For the text-containing cell, return its midpoint in [X, Y] coordinate format. 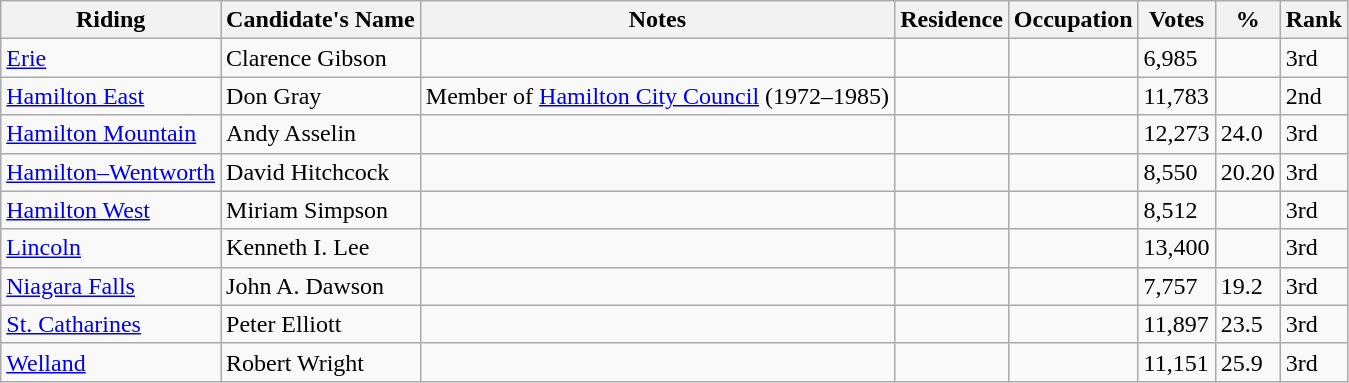
11,783 [1176, 96]
Welland [111, 362]
13,400 [1176, 248]
Hamilton East [111, 96]
St. Catharines [111, 324]
Clarence Gibson [321, 58]
Miriam Simpson [321, 210]
Riding [111, 20]
24.0 [1248, 134]
Lincoln [111, 248]
25.9 [1248, 362]
Hamilton West [111, 210]
John A. Dawson [321, 286]
8,550 [1176, 172]
Residence [952, 20]
11,897 [1176, 324]
Occupation [1073, 20]
Kenneth I. Lee [321, 248]
20.20 [1248, 172]
Don Gray [321, 96]
11,151 [1176, 362]
Member of Hamilton City Council (1972–1985) [657, 96]
Niagara Falls [111, 286]
6,985 [1176, 58]
Hamilton Mountain [111, 134]
Votes [1176, 20]
Robert Wright [321, 362]
Peter Elliott [321, 324]
Candidate's Name [321, 20]
2nd [1314, 96]
Erie [111, 58]
19.2 [1248, 286]
23.5 [1248, 324]
David Hitchcock [321, 172]
% [1248, 20]
8,512 [1176, 210]
Andy Asselin [321, 134]
Rank [1314, 20]
12,273 [1176, 134]
Hamilton–Wentworth [111, 172]
7,757 [1176, 286]
Notes [657, 20]
